From the cell containing the given text, extract its center point as [X, Y] coordinate. 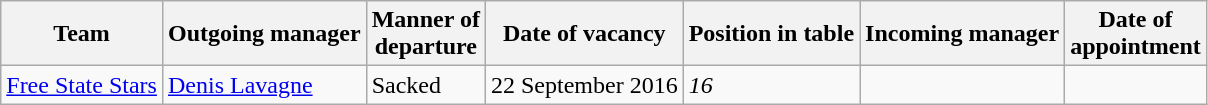
22 September 2016 [584, 85]
Manner ofdeparture [426, 34]
Denis Lavagne [264, 85]
16 [771, 85]
Team [82, 34]
Free State Stars [82, 85]
Date ofappointment [1136, 34]
Position in table [771, 34]
Incoming manager [962, 34]
Sacked [426, 85]
Outgoing manager [264, 34]
Date of vacancy [584, 34]
